Capture the cell that displays the provided text and extract its (x, y) central coordinate. 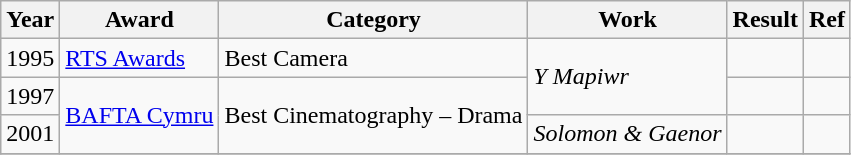
2001 (30, 134)
Category (374, 20)
Work (628, 20)
Solomon & Gaenor (628, 134)
Best Cinematography – Drama (374, 115)
Ref (826, 20)
Best Camera (374, 58)
Y Mapiwr (628, 77)
BAFTA Cymru (140, 115)
RTS Awards (140, 58)
Result (765, 20)
1995 (30, 58)
Award (140, 20)
1997 (30, 96)
Year (30, 20)
